Determine the [X, Y] coordinate at the center of the cell enclosing the given text.  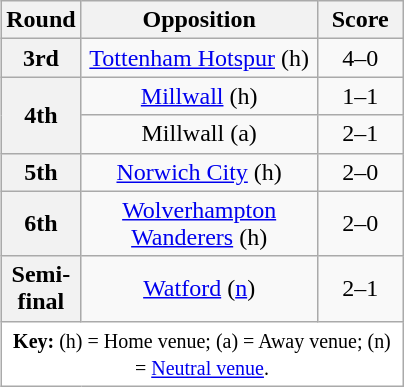
Score [360, 20]
5th [41, 172]
Millwall (h) [199, 96]
Millwall (a) [199, 134]
Norwich City (h) [199, 172]
3rd [41, 58]
Semi-final [41, 288]
4–0 [360, 58]
Tottenham Hotspur (h) [199, 58]
Round [41, 20]
6th [41, 224]
Watford (n) [199, 288]
Wolverhampton Wanderers (h) [199, 224]
1–1 [360, 96]
Opposition [199, 20]
Key: (h) = Home venue; (a) = Away venue; (n) = Neutral venue. [202, 354]
4th [41, 115]
